From the cell containing the given text, extract its center point as (x, y) coordinate. 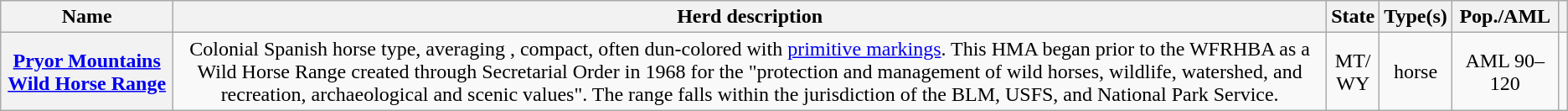
horse (1416, 71)
AML 90–120 (1504, 71)
Pryor Mountains Wild Horse Range (87, 71)
Type(s) (1416, 17)
Name (87, 17)
State (1354, 17)
Herd description (750, 17)
Pop./AML (1504, 17)
MT/WY (1354, 71)
